Return the [X, Y] coordinate for the center point of the cell that contains the specified text.  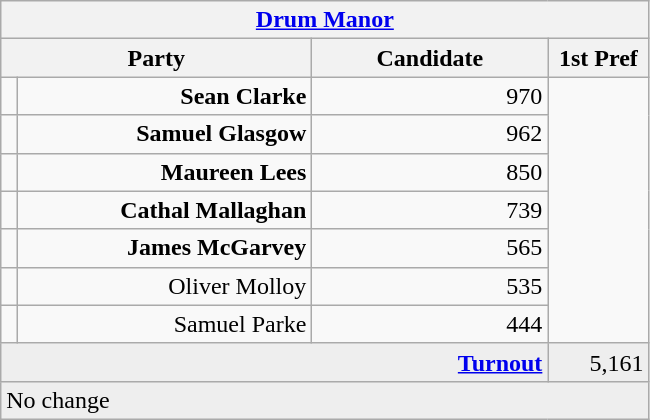
970 [430, 96]
1st Pref [598, 58]
Samuel Parke [164, 324]
962 [430, 134]
Sean Clarke [164, 96]
Maureen Lees [164, 172]
739 [430, 210]
Oliver Molloy [164, 286]
Cathal Mallaghan [164, 210]
850 [430, 172]
Samuel Glasgow [164, 134]
Turnout [274, 362]
535 [430, 286]
444 [430, 324]
5,161 [598, 362]
565 [430, 248]
No change [325, 400]
James McGarvey [164, 248]
Party [156, 58]
Candidate [430, 58]
Drum Manor [325, 20]
